Determine the (X, Y) coordinate at the center of the cell enclosing the given text.  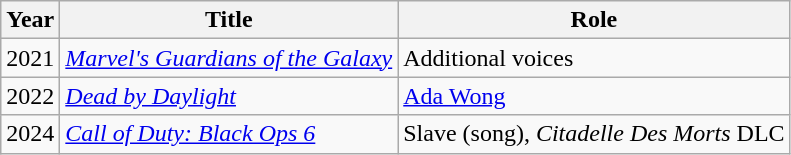
Additional voices (594, 58)
Year (30, 20)
Dead by Daylight (229, 96)
2021 (30, 58)
Call of Duty: Black Ops 6 (229, 134)
2022 (30, 96)
Ada Wong (594, 96)
Role (594, 20)
Slave (song), Citadelle Des Morts DLC (594, 134)
2024 (30, 134)
Title (229, 20)
Marvel's Guardians of the Galaxy (229, 58)
